Output the [X, Y] coordinate of the center of the cell containing the given text.  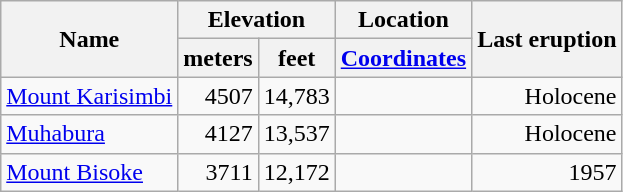
meters [218, 58]
Last eruption [547, 39]
4507 [218, 96]
Name [90, 39]
Elevation [256, 20]
Mount Bisoke [90, 172]
Muhabura [90, 134]
4127 [218, 134]
12,172 [296, 172]
1957 [547, 172]
3711 [218, 172]
14,783 [296, 96]
Mount Karisimbi [90, 96]
Coordinates [403, 58]
13,537 [296, 134]
feet [296, 58]
Location [403, 20]
